Extract the (x, y) coordinate from the center of the cell holding the provided text.  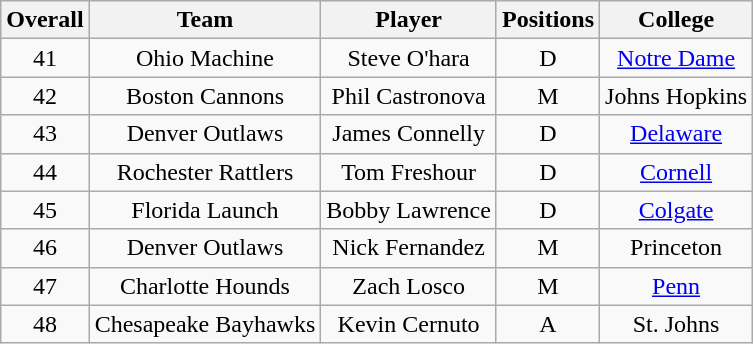
Steve O'hara (409, 58)
Rochester Rattlers (205, 172)
College (676, 20)
St. Johns (676, 324)
Johns Hopkins (676, 96)
Team (205, 20)
Delaware (676, 134)
43 (45, 134)
41 (45, 58)
Florida Launch (205, 210)
Chesapeake Bayhawks (205, 324)
Nick Fernandez (409, 248)
Kevin Cernuto (409, 324)
Phil Castronova (409, 96)
Overall (45, 20)
A (548, 324)
46 (45, 248)
Colgate (676, 210)
Penn (676, 286)
Cornell (676, 172)
Notre Dame (676, 58)
44 (45, 172)
Charlotte Hounds (205, 286)
Princeton (676, 248)
Positions (548, 20)
Ohio Machine (205, 58)
Tom Freshour (409, 172)
Bobby Lawrence (409, 210)
42 (45, 96)
47 (45, 286)
Boston Cannons (205, 96)
48 (45, 324)
Player (409, 20)
45 (45, 210)
James Connelly (409, 134)
Zach Losco (409, 286)
